Capture the cell that displays the provided text and extract its (X, Y) central coordinate. 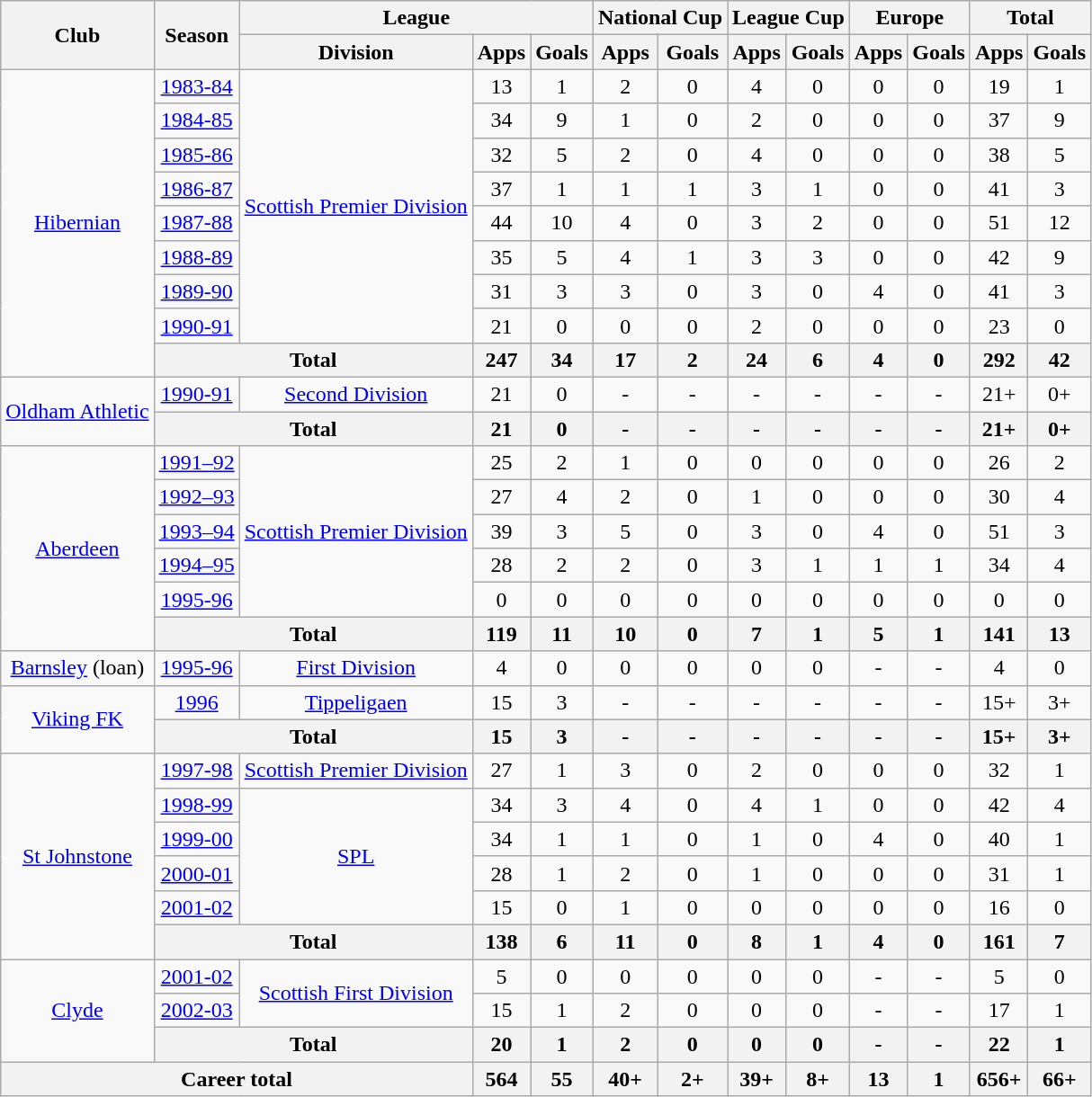
1985-86 (196, 155)
1986-87 (196, 189)
Scottish First Division (356, 993)
Viking FK (77, 719)
656+ (998, 1079)
564 (501, 1079)
1992–93 (196, 497)
8 (757, 941)
1996 (196, 702)
Season (196, 35)
2+ (693, 1079)
35 (501, 257)
1987-88 (196, 223)
119 (501, 634)
292 (998, 360)
44 (501, 223)
22 (998, 1045)
National Cup (660, 18)
Club (77, 35)
138 (501, 941)
League Cup (789, 18)
40+ (625, 1079)
Aberdeen (77, 548)
55 (562, 1079)
1993–94 (196, 531)
1999-00 (196, 839)
30 (998, 497)
66+ (1060, 1079)
23 (998, 326)
1991–92 (196, 463)
Europe (909, 18)
First Division (356, 668)
Division (356, 52)
20 (501, 1045)
161 (998, 941)
40 (998, 839)
2000-01 (196, 873)
1984-85 (196, 120)
2002-03 (196, 1011)
Tippeligaen (356, 702)
12 (1060, 223)
25 (501, 463)
19 (998, 86)
26 (998, 463)
39+ (757, 1079)
St Johnstone (77, 856)
1988-89 (196, 257)
1998-99 (196, 805)
1983-84 (196, 86)
24 (757, 360)
39 (501, 531)
SPL (356, 856)
1989-90 (196, 291)
Career total (237, 1079)
247 (501, 360)
141 (998, 634)
League (416, 18)
1994–95 (196, 566)
Second Division (356, 394)
16 (998, 907)
Barnsley (loan) (77, 668)
1997-98 (196, 771)
38 (998, 155)
Hibernian (77, 223)
Clyde (77, 1010)
Oldham Athletic (77, 411)
8+ (819, 1079)
